Scan for the cell matching the given text and deliver its [X, Y] coordinate at center. 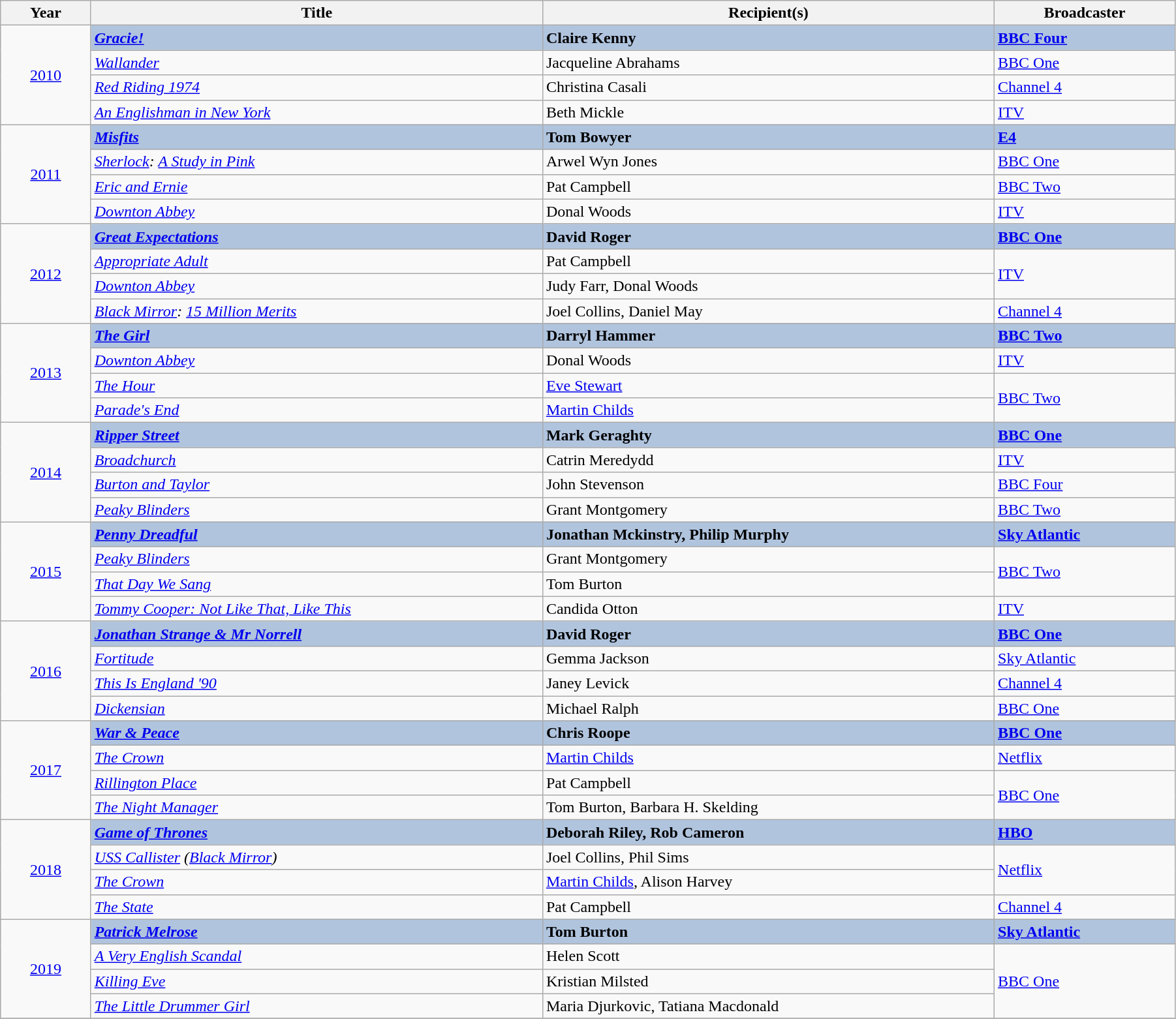
HBO [1085, 832]
Janey Levick [768, 683]
Arwel Wyn Jones [768, 162]
Red Riding 1974 [317, 87]
Gemma Jackson [768, 658]
Sherlock: A Study in Pink [317, 162]
The State [317, 907]
Candida Otton [768, 609]
2018 [46, 870]
Burton and Taylor [317, 485]
An Englishman in New York [317, 112]
Broadcaster [1085, 13]
Eric and Ernie [317, 187]
Jonathan Strange & Mr Norrell [317, 633]
This Is England '90 [317, 683]
Chris Roope [768, 733]
That Day We Sang [317, 584]
The Little Drummer Girl [317, 1006]
Beth Mickle [768, 112]
Killing Eve [317, 981]
Helen Scott [768, 956]
Gracie! [317, 38]
Kristian Milsted [768, 981]
Deborah Riley, Rob Cameron [768, 832]
Mark Geraghty [768, 435]
2019 [46, 969]
Jonathan Mckinstry, Philip Murphy [768, 534]
2016 [46, 671]
Claire Kenny [768, 38]
Recipient(s) [768, 13]
Appropriate Adult [317, 261]
Judy Farr, Donal Woods [768, 286]
Patrick Melrose [317, 932]
2010 [46, 75]
Misfits [317, 137]
Title [317, 13]
A Very English Scandal [317, 956]
Wallander [317, 63]
War & Peace [317, 733]
Year [46, 13]
Christina Casali [768, 87]
Penny Dreadful [317, 534]
2012 [46, 273]
Broadchurch [317, 460]
Catrin Meredydd [768, 460]
The Night Manager [317, 808]
Tom Bowyer [768, 137]
Martin Childs, Alison Harvey [768, 882]
2014 [46, 472]
Fortitude [317, 658]
USS Callister (Black Mirror) [317, 857]
John Stevenson [768, 485]
Tommy Cooper: Not Like That, Like This [317, 609]
Maria Djurkovic, Tatiana Macdonald [768, 1006]
2015 [46, 571]
E4 [1085, 137]
2013 [46, 373]
Dickensian [317, 708]
Great Expectations [317, 236]
Parade's End [317, 410]
The Girl [317, 336]
Darryl Hammer [768, 336]
Joel Collins, Phil Sims [768, 857]
The Hour [317, 386]
Black Mirror: 15 Million Merits [317, 311]
Game of Thrones [317, 832]
Tom Burton, Barbara H. Skelding [768, 808]
Rillington Place [317, 783]
Ripper Street [317, 435]
Michael Ralph [768, 708]
Eve Stewart [768, 386]
Joel Collins, Daniel May [768, 311]
Jacqueline Abrahams [768, 63]
2011 [46, 174]
2017 [46, 770]
